Extract the (X, Y) coordinate from the center of the cell holding the provided text.  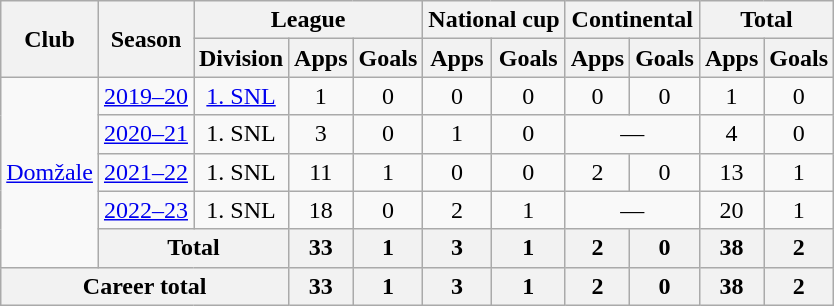
League (308, 20)
National cup (494, 20)
13 (731, 172)
Season (146, 39)
20 (731, 210)
2019–20 (146, 96)
Club (50, 39)
18 (321, 210)
Division (242, 58)
Continental (632, 20)
2020–21 (146, 134)
2022–23 (146, 210)
4 (731, 134)
Domžale (50, 172)
Career total (145, 286)
2021–22 (146, 172)
11 (321, 172)
